Scan for the cell matching the given text and deliver its [x, y] coordinate at center. 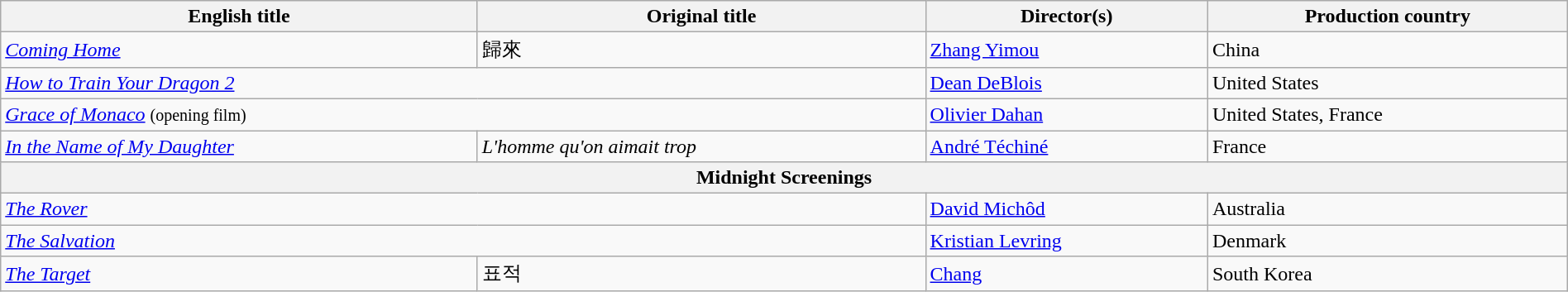
France [1388, 146]
Zhang Yimou [1067, 50]
Dean DeBlois [1067, 83]
Midnight Screenings [784, 178]
The Salvation [463, 241]
David Michôd [1067, 209]
Grace of Monaco (opening film) [463, 114]
L'homme qu'on aimait trop [701, 146]
The Target [239, 275]
歸來 [701, 50]
China [1388, 50]
Coming Home [239, 50]
Director(s) [1067, 17]
André Téchiné [1067, 146]
United States, France [1388, 114]
Denmark [1388, 241]
Olivier Dahan [1067, 114]
English title [239, 17]
Chang [1067, 275]
South Korea [1388, 275]
Original title [701, 17]
How to Train Your Dragon 2 [463, 83]
United States [1388, 83]
Production country [1388, 17]
In the Name of My Daughter [239, 146]
The Rover [463, 209]
Kristian Levring [1067, 241]
Australia [1388, 209]
표적 [701, 275]
